From the cell containing the given text, extract its center point as [X, Y] coordinate. 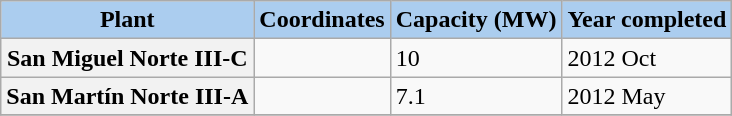
Plant [128, 20]
2012 May [647, 96]
2012 Oct [647, 58]
7.1 [476, 96]
10 [476, 58]
San Martín Norte III-A [128, 96]
Capacity (MW) [476, 20]
San Miguel Norte III-C [128, 58]
Coordinates [322, 20]
Year completed [647, 20]
